Extract the (X, Y) coordinate from the center of the cell holding the provided text.  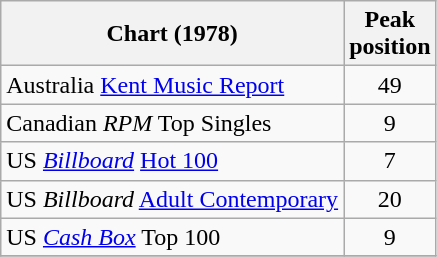
Canadian RPM Top Singles (172, 123)
20 (390, 199)
Chart (1978) (172, 34)
Peakposition (390, 34)
49 (390, 85)
US Cash Box Top 100 (172, 237)
7 (390, 161)
US Billboard Hot 100 (172, 161)
Australia Kent Music Report (172, 85)
US Billboard Adult Contemporary (172, 199)
